Capture the cell that displays the provided text and extract its (X, Y) central coordinate. 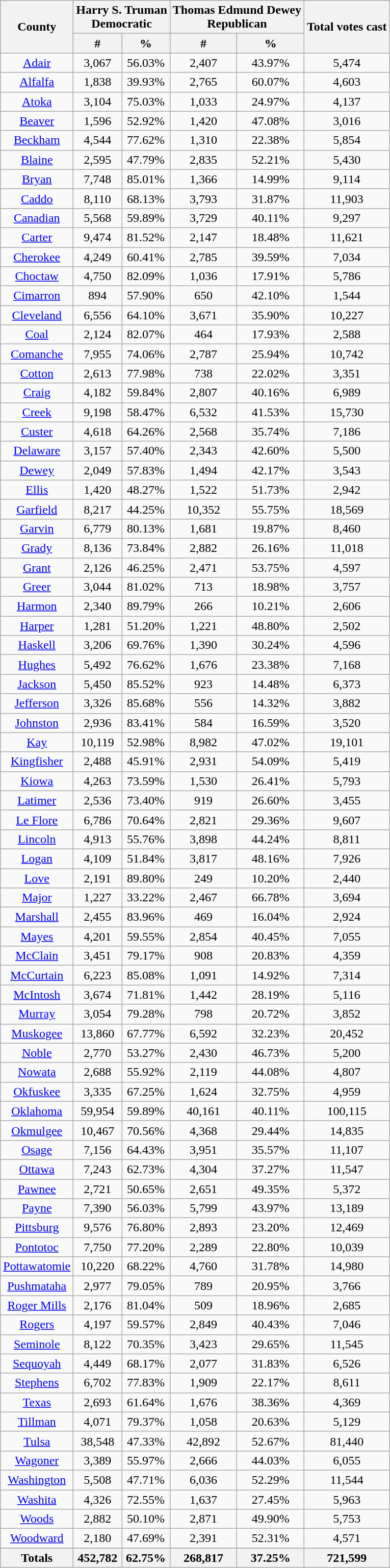
2,871 (203, 1519)
4,571 (347, 1538)
7,390 (98, 1208)
6,989 (347, 393)
7,750 (98, 1247)
4,618 (98, 432)
4,071 (98, 1422)
7,034 (347, 257)
Kiowa (37, 781)
6,223 (98, 975)
19.87% (271, 528)
53.75% (271, 568)
29.65% (271, 1344)
2,666 (203, 1460)
70.56% (146, 1130)
81.04% (146, 1305)
2,924 (347, 917)
3,206 (98, 645)
Rogers (37, 1325)
1,637 (203, 1499)
Delaware (37, 451)
55.76% (146, 839)
2,977 (98, 1286)
Atoka (37, 102)
Caddo (37, 198)
Choctaw (37, 276)
11,018 (347, 548)
452,782 (98, 1558)
8,811 (347, 839)
72.55% (146, 1499)
73.59% (146, 781)
2,785 (203, 257)
3,423 (203, 1344)
66.78% (271, 898)
10.21% (271, 606)
1,681 (203, 528)
9,576 (98, 1228)
2,124 (98, 335)
3,451 (98, 956)
20.83% (271, 956)
Love (37, 878)
52.67% (271, 1441)
2,467 (203, 898)
8,122 (98, 1344)
4,359 (347, 956)
14,835 (347, 1130)
Pottawatomie (37, 1267)
5,419 (347, 762)
41.53% (271, 412)
48.27% (146, 490)
44.08% (271, 1072)
3,694 (347, 898)
713 (203, 587)
469 (203, 917)
2,936 (98, 723)
Total votes cast (347, 27)
67.25% (146, 1092)
2,821 (203, 820)
2,942 (347, 490)
40.43% (271, 1325)
Greer (37, 587)
Mayes (37, 937)
80.13% (146, 528)
31.78% (271, 1267)
58.47% (146, 412)
73.84% (146, 548)
464 (203, 335)
27.45% (271, 1499)
3,335 (98, 1092)
8,217 (98, 509)
64.10% (146, 315)
20.95% (271, 1286)
47.02% (271, 742)
2,407 (203, 63)
5,372 (347, 1189)
70.64% (146, 820)
McCurtain (37, 975)
1,390 (203, 645)
Hughes (37, 665)
37.25% (271, 1558)
22.80% (271, 1247)
3,757 (347, 587)
Cotton (37, 373)
39.59% (271, 257)
5,500 (347, 451)
10,467 (98, 1130)
5,799 (203, 1208)
2,077 (203, 1363)
76.62% (146, 665)
5,450 (98, 684)
8,611 (347, 1383)
Cherokee (37, 257)
6,556 (98, 315)
44.24% (271, 839)
County (37, 27)
1,036 (203, 276)
82.09% (146, 276)
8,460 (347, 528)
4,596 (347, 645)
Bryan (37, 179)
6,036 (203, 1480)
10,227 (347, 315)
1,909 (203, 1383)
24.97% (271, 102)
Texas (37, 1402)
2,835 (203, 160)
4,760 (203, 1267)
249 (203, 878)
81.52% (146, 237)
4,959 (347, 1092)
2,289 (203, 1247)
79.17% (146, 956)
Major (37, 898)
2,685 (347, 1305)
69.76% (146, 645)
16.59% (271, 723)
5,129 (347, 1422)
1,033 (203, 102)
77.20% (146, 1247)
2,693 (98, 1402)
Seminole (37, 1344)
1,281 (98, 626)
89.80% (146, 878)
55.92% (146, 1072)
11,545 (347, 1344)
25.94% (271, 354)
2,391 (203, 1538)
17.91% (271, 276)
8,136 (98, 548)
4,597 (347, 568)
789 (203, 1286)
Washita (37, 1499)
2,613 (98, 373)
3,766 (347, 1286)
40.16% (271, 393)
6,373 (347, 684)
7,168 (347, 665)
Jackson (37, 684)
48.16% (271, 858)
83.96% (146, 917)
Le Flore (37, 820)
23.20% (271, 1228)
22.17% (271, 1383)
2,049 (98, 470)
14,980 (347, 1267)
6,592 (203, 1033)
81.02% (146, 587)
Pushmataha (37, 1286)
7,314 (347, 975)
49.90% (271, 1519)
59.55% (146, 937)
2,126 (98, 568)
85.01% (146, 179)
10,220 (98, 1267)
Blaine (37, 160)
22.02% (271, 373)
650 (203, 296)
50.10% (146, 1519)
79.28% (146, 1014)
2,176 (98, 1305)
Roger Mills (37, 1305)
64.26% (146, 432)
89.79% (146, 606)
6,786 (98, 820)
5,492 (98, 665)
2,191 (98, 878)
51.20% (146, 626)
738 (203, 373)
919 (203, 800)
2,849 (203, 1325)
509 (203, 1305)
76.80% (146, 1228)
Cimarron (37, 296)
64.43% (146, 1150)
Stephens (37, 1383)
13,860 (98, 1033)
31.83% (271, 1363)
4,109 (98, 858)
26.41% (271, 781)
11,903 (347, 198)
18,569 (347, 509)
77.98% (146, 373)
20.63% (271, 1422)
11,621 (347, 237)
2,721 (98, 1189)
71.81% (146, 995)
9,474 (98, 237)
1,494 (203, 470)
19,101 (347, 742)
4,807 (347, 1072)
Tulsa (37, 1441)
42,892 (203, 1441)
7,055 (347, 937)
1,442 (203, 995)
29.36% (271, 820)
1,624 (203, 1092)
3,351 (347, 373)
Sequoyah (37, 1363)
Logan (37, 858)
1,596 (98, 121)
83.41% (146, 723)
39.93% (146, 82)
42.17% (271, 470)
5,753 (347, 1519)
6,702 (98, 1383)
52.98% (146, 742)
4,913 (98, 839)
60.07% (271, 82)
7,046 (347, 1325)
1,522 (203, 490)
1,221 (203, 626)
35.90% (271, 315)
Washington (37, 1480)
Kay (37, 742)
Muskogee (37, 1033)
29.44% (271, 1130)
59.84% (146, 393)
53.27% (146, 1053)
4,544 (98, 140)
4,750 (98, 276)
44.25% (146, 509)
266 (203, 606)
14.99% (271, 179)
Carter (37, 237)
3,882 (347, 703)
2,588 (347, 335)
2,340 (98, 606)
75.03% (146, 102)
54.09% (271, 762)
11,107 (347, 1150)
47.69% (146, 1538)
42.60% (271, 451)
Marshall (37, 917)
2,343 (203, 451)
Garfield (37, 509)
7,748 (98, 179)
Ellis (37, 490)
3,729 (203, 218)
62.73% (146, 1169)
7,243 (98, 1169)
8,982 (203, 742)
46.25% (146, 568)
2,502 (347, 626)
Ottawa (37, 1169)
49.35% (271, 1189)
Latimer (37, 800)
22.38% (271, 140)
82.07% (146, 335)
Nowata (37, 1072)
68.17% (146, 1363)
3,898 (203, 839)
923 (203, 684)
5,474 (347, 63)
3,455 (347, 800)
5,854 (347, 140)
5,116 (347, 995)
Kingfisher (37, 762)
9,114 (347, 179)
Cleveland (37, 315)
Murray (37, 1014)
3,054 (98, 1014)
Creek (37, 412)
30.24% (271, 645)
Noble (37, 1053)
3,067 (98, 63)
7,926 (347, 858)
16.04% (271, 917)
3,951 (203, 1150)
6,779 (98, 528)
3,674 (98, 995)
6,532 (203, 412)
4,201 (98, 937)
26.16% (271, 548)
10,119 (98, 742)
Johnston (37, 723)
79.05% (146, 1286)
2,651 (203, 1189)
Woods (37, 1519)
Harper (37, 626)
10,352 (203, 509)
4,326 (98, 1499)
7,955 (98, 354)
2,488 (98, 762)
Harmon (37, 606)
32.75% (271, 1092)
55.75% (271, 509)
4,368 (203, 1130)
35.74% (271, 432)
37.27% (271, 1169)
5,963 (347, 1499)
17.93% (271, 335)
46.73% (271, 1053)
9,607 (347, 820)
4,263 (98, 781)
8,110 (98, 198)
38.36% (271, 1402)
9,297 (347, 218)
4,304 (203, 1169)
1,530 (203, 781)
1,544 (347, 296)
Payne (37, 1208)
81,440 (347, 1441)
3,157 (98, 451)
3,016 (347, 121)
Grady (37, 548)
59.57% (146, 1325)
85.52% (146, 684)
Alfalfa (37, 82)
40,161 (203, 1111)
Jefferson (37, 703)
14.92% (271, 975)
3,044 (98, 587)
48.80% (271, 626)
Coal (37, 335)
Pawnee (37, 1189)
Lincoln (37, 839)
6,055 (347, 1460)
9,198 (98, 412)
Canadian (37, 218)
Okfuskee (37, 1092)
62.75% (146, 1558)
11,544 (347, 1480)
59,954 (98, 1111)
52.29% (271, 1480)
10,039 (347, 1247)
3,326 (98, 703)
2,440 (347, 878)
20.72% (271, 1014)
32.23% (271, 1033)
2,595 (98, 160)
908 (203, 956)
2,807 (203, 393)
44.03% (271, 1460)
4,603 (347, 82)
2,931 (203, 762)
4,449 (98, 1363)
55.97% (146, 1460)
3,389 (98, 1460)
7,186 (347, 432)
40.45% (271, 937)
1,058 (203, 1422)
2,606 (347, 606)
33.22% (146, 898)
798 (203, 1014)
721,599 (347, 1558)
79.37% (146, 1422)
Beaver (37, 121)
100,115 (347, 1111)
42.10% (271, 296)
11,547 (347, 1169)
2,770 (98, 1053)
2,854 (203, 937)
Osage (37, 1150)
73.40% (146, 800)
Totals (37, 1558)
2,536 (98, 800)
4,249 (98, 257)
2,180 (98, 1538)
45.91% (146, 762)
3,793 (203, 198)
18.96% (271, 1305)
6,526 (347, 1363)
68.13% (146, 198)
3,817 (203, 858)
5,568 (98, 218)
18.48% (271, 237)
2,471 (203, 568)
2,893 (203, 1228)
2,147 (203, 237)
57.90% (146, 296)
26.60% (271, 800)
Wagoner (37, 1460)
556 (203, 703)
57.40% (146, 451)
5,200 (347, 1053)
268,817 (203, 1558)
10.20% (271, 878)
2,765 (203, 82)
4,369 (347, 1402)
Custer (37, 432)
60.41% (146, 257)
1,310 (203, 140)
2,430 (203, 1053)
70.35% (146, 1344)
14.32% (271, 703)
Craig (37, 393)
Pontotoc (37, 1247)
47.08% (271, 121)
85.08% (146, 975)
52.92% (146, 121)
McIntosh (37, 995)
2,688 (98, 1072)
McClain (37, 956)
Okmulgee (37, 1130)
14.48% (271, 684)
5,793 (347, 781)
51.73% (271, 490)
52.21% (271, 160)
2,568 (203, 432)
3,543 (347, 470)
1,838 (98, 82)
23.38% (271, 665)
3,104 (98, 102)
5,508 (98, 1480)
3,520 (347, 723)
894 (98, 296)
10,742 (347, 354)
4,197 (98, 1325)
Comanche (37, 354)
12,469 (347, 1228)
68.22% (146, 1267)
584 (203, 723)
3,671 (203, 315)
5,786 (347, 276)
1,227 (98, 898)
4,182 (98, 393)
Pittsburg (37, 1228)
35.57% (271, 1150)
47.71% (146, 1480)
Thomas Edmund DeweyRepublican (237, 17)
1,366 (203, 179)
61.64% (146, 1402)
50.65% (146, 1189)
Grant (37, 568)
67.77% (146, 1033)
20,452 (347, 1033)
47.33% (146, 1441)
7,156 (98, 1150)
38,548 (98, 1441)
15,730 (347, 412)
Dewey (37, 470)
18.98% (271, 587)
74.06% (146, 354)
1,091 (203, 975)
77.62% (146, 140)
2,455 (98, 917)
28.19% (271, 995)
47.79% (146, 160)
77.83% (146, 1383)
Garvin (37, 528)
57.83% (146, 470)
Oklahoma (37, 1111)
Tillman (37, 1422)
2,119 (203, 1072)
51.84% (146, 858)
Adair (37, 63)
2,787 (203, 354)
4,137 (347, 102)
Harry S. TrumanDemocratic (122, 17)
85.68% (146, 703)
3,852 (347, 1014)
Haskell (37, 645)
Beckham (37, 140)
5,430 (347, 160)
13,189 (347, 1208)
31.87% (271, 198)
Woodward (37, 1538)
52.31% (271, 1538)
